Determine the (x, y) coordinate at the center of the cell enclosing the given text.  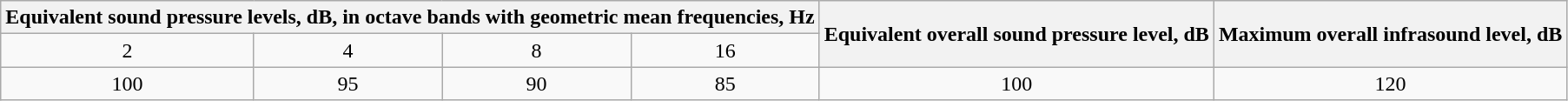
Equivalent overall sound pressure level, dB (1016, 34)
Equivalent sound pressure levels, dB, in octave bands with geometric mean frequencies, Hz (410, 17)
120 (1390, 84)
8 (537, 50)
16 (724, 50)
90 (537, 84)
95 (347, 84)
Maximum overall infrasound level, dB (1390, 34)
2 (127, 50)
4 (347, 50)
85 (724, 84)
